Return the (x, y) coordinate for the center point of the cell that contains the specified text.  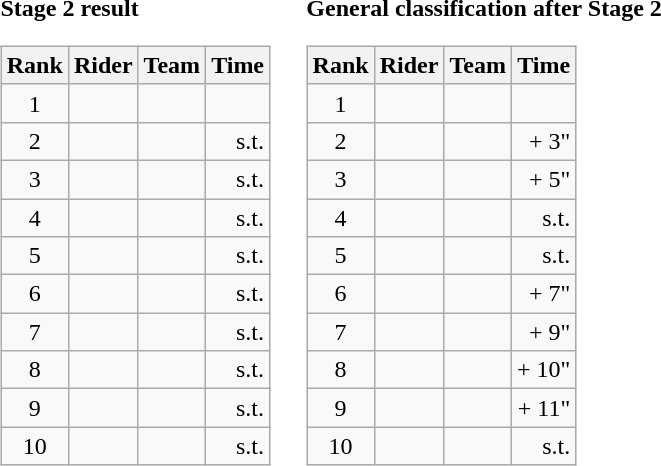
+ 3" (543, 141)
+ 9" (543, 332)
+ 11" (543, 408)
+ 5" (543, 179)
+ 10" (543, 370)
+ 7" (543, 294)
